Capture the cell that displays the provided text and extract its [X, Y] central coordinate. 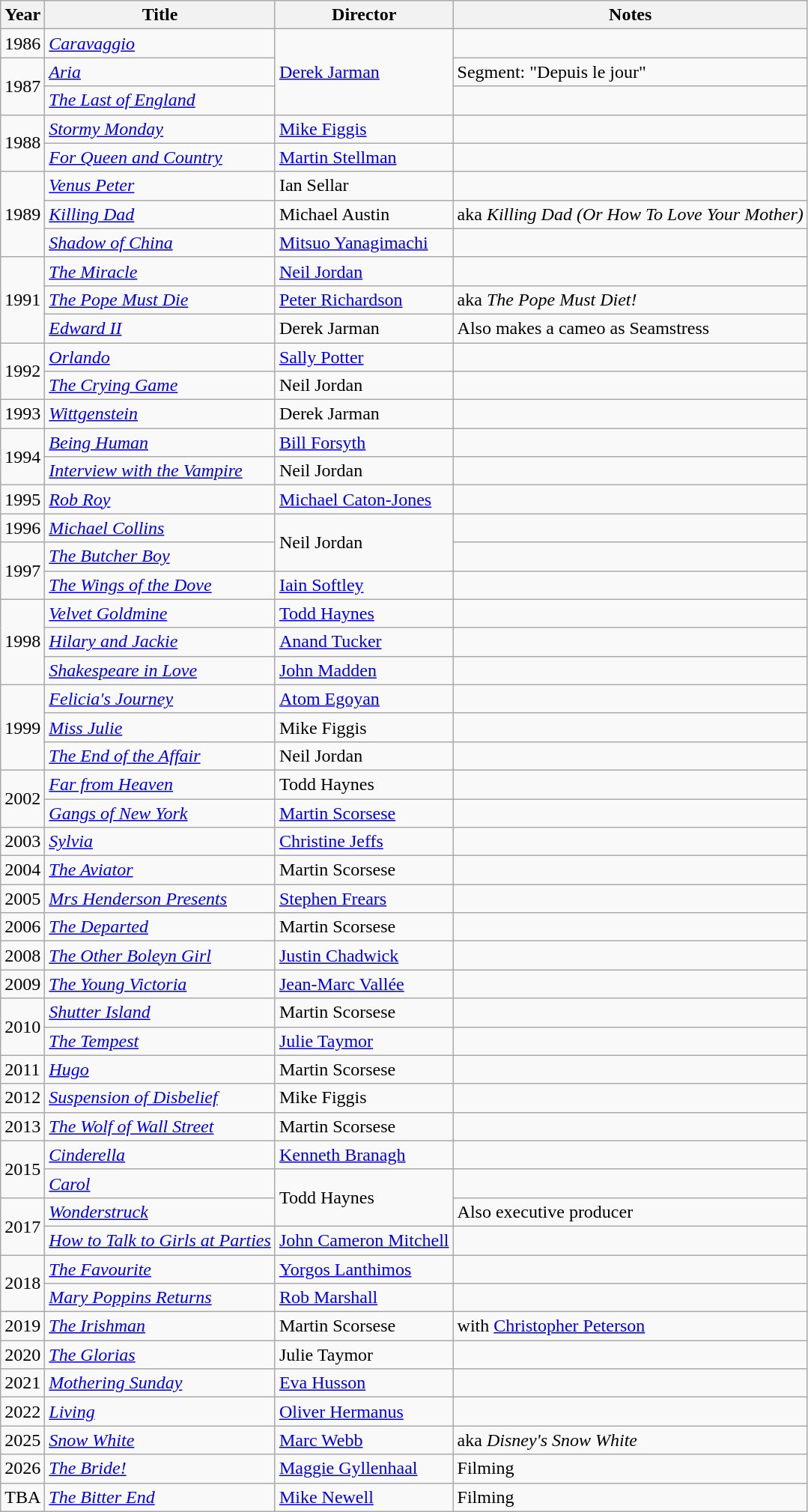
John Madden [364, 670]
1992 [22, 371]
For Queen and Country [160, 157]
Peter Richardson [364, 300]
The Crying Game [160, 386]
1986 [22, 43]
The Favourite [160, 1269]
1996 [22, 528]
Michael Caton-Jones [364, 500]
Edward II [160, 328]
aka Killing Dad (Or How To Love Your Mother) [631, 214]
1993 [22, 414]
The Bride! [160, 1469]
The Aviator [160, 870]
Jean-Marc Vallée [364, 984]
Snow White [160, 1440]
1997 [22, 571]
The Miracle [160, 271]
with Christopher Peterson [631, 1326]
Far from Heaven [160, 784]
Justin Chadwick [364, 956]
Velvet Goldmine [160, 613]
Rob Roy [160, 500]
Wittgenstein [160, 414]
2010 [22, 1027]
The Last of England [160, 100]
Mike Newell [364, 1497]
Suspension of Disbelief [160, 1098]
Orlando [160, 357]
Shadow of China [160, 243]
Michael Collins [160, 528]
The Departed [160, 927]
Sally Potter [364, 357]
1995 [22, 500]
Aria [160, 72]
Eva Husson [364, 1383]
Director [364, 15]
2018 [22, 1284]
2026 [22, 1469]
Being Human [160, 443]
Interview with the Vampire [160, 471]
Title [160, 15]
2012 [22, 1098]
Hilary and Jackie [160, 642]
2011 [22, 1069]
2004 [22, 870]
The Wolf of Wall Street [160, 1126]
1988 [22, 143]
The Bitter End [160, 1497]
Shutter Island [160, 1012]
2009 [22, 984]
1998 [22, 642]
Martin Stellman [364, 157]
Atom Egoyan [364, 699]
The Other Boleyn Girl [160, 956]
Marc Webb [364, 1440]
Notes [631, 15]
Carol [160, 1183]
Sylvia [160, 842]
The Tempest [160, 1041]
The Glorias [160, 1355]
1994 [22, 457]
TBA [22, 1497]
Ian Sellar [364, 186]
Venus Peter [160, 186]
2021 [22, 1383]
1989 [22, 214]
2003 [22, 842]
Hugo [160, 1069]
How to Talk to Girls at Parties [160, 1240]
Iain Softley [364, 585]
Stormy Monday [160, 129]
Mothering Sunday [160, 1383]
The Pope Must Die [160, 300]
The Wings of the Dove [160, 585]
Anand Tucker [364, 642]
Mitsuo Yanagimachi [364, 243]
Michael Austin [364, 214]
Also makes a cameo as Seamstress [631, 328]
Stephen Frears [364, 899]
Kenneth Branagh [364, 1155]
Year [22, 15]
Christine Jeffs [364, 842]
Segment: "Depuis le jour" [631, 72]
Gangs of New York [160, 813]
Shakespeare in Love [160, 670]
Caravaggio [160, 43]
aka Disney's Snow White [631, 1440]
2017 [22, 1226]
The Irishman [160, 1326]
Rob Marshall [364, 1298]
2015 [22, 1169]
aka The Pope Must Diet! [631, 300]
Wonderstruck [160, 1212]
2006 [22, 927]
The End of the Affair [160, 756]
Mary Poppins Returns [160, 1298]
Cinderella [160, 1155]
1999 [22, 727]
The Butcher Boy [160, 556]
Miss Julie [160, 727]
1991 [22, 300]
2013 [22, 1126]
2025 [22, 1440]
John Cameron Mitchell [364, 1240]
The Young Victoria [160, 984]
Maggie Gyllenhaal [364, 1469]
1987 [22, 86]
2008 [22, 956]
2005 [22, 899]
Felicia's Journey [160, 699]
Killing Dad [160, 214]
Yorgos Lanthimos [364, 1269]
Living [160, 1412]
Mrs Henderson Presents [160, 899]
Oliver Hermanus [364, 1412]
Also executive producer [631, 1212]
2022 [22, 1412]
2019 [22, 1326]
2020 [22, 1355]
2002 [22, 798]
Bill Forsyth [364, 443]
